Find where the given text appears and provide that cell's center as [X, Y] coordinate. 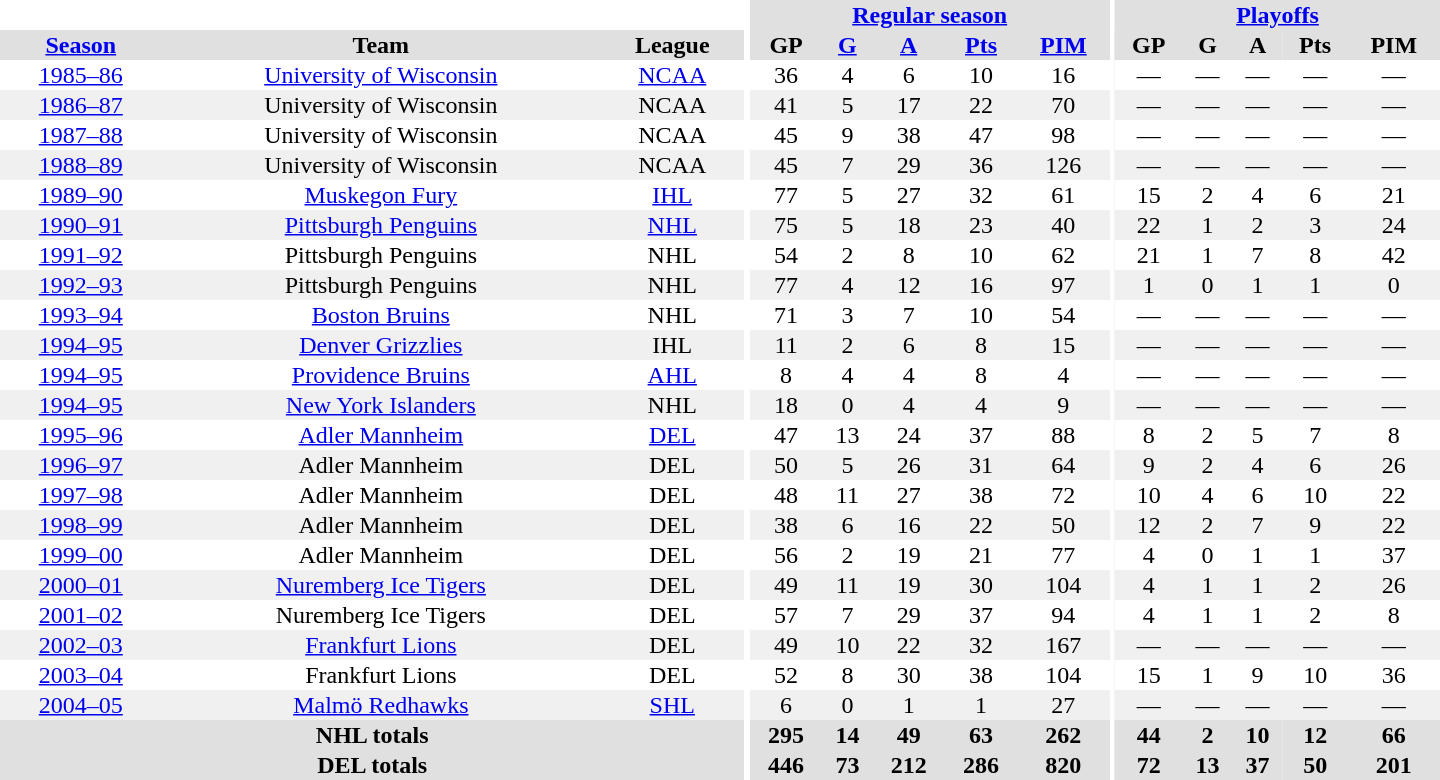
286 [981, 765]
1988–89 [81, 165]
Providence Bruins [382, 375]
17 [908, 105]
1996–97 [81, 465]
126 [1063, 165]
1992–93 [81, 285]
98 [1063, 135]
64 [1063, 465]
AHL [672, 375]
DEL totals [372, 765]
57 [786, 615]
SHL [672, 705]
Muskegon Fury [382, 195]
New York Islanders [382, 405]
42 [1394, 255]
1999–00 [81, 555]
2001–02 [81, 615]
31 [981, 465]
Season [81, 45]
295 [786, 735]
75 [786, 225]
167 [1063, 645]
NHL totals [372, 735]
1987–88 [81, 135]
1995–96 [81, 435]
Boston Bruins [382, 315]
820 [1063, 765]
1993–94 [81, 315]
Malmö Redhawks [382, 705]
1985–86 [81, 75]
212 [908, 765]
88 [1063, 435]
66 [1394, 735]
97 [1063, 285]
2000–01 [81, 585]
52 [786, 675]
41 [786, 105]
1989–90 [81, 195]
Denver Grizzlies [382, 345]
1991–92 [81, 255]
446 [786, 765]
1997–98 [81, 495]
14 [847, 735]
2002–03 [81, 645]
40 [1063, 225]
1998–99 [81, 525]
71 [786, 315]
48 [786, 495]
262 [1063, 735]
62 [1063, 255]
Regular season [930, 15]
2004–05 [81, 705]
201 [1394, 765]
23 [981, 225]
56 [786, 555]
63 [981, 735]
94 [1063, 615]
1986–87 [81, 105]
70 [1063, 105]
1990–91 [81, 225]
Playoffs [1278, 15]
League [672, 45]
Team [382, 45]
44 [1148, 735]
73 [847, 765]
2003–04 [81, 675]
61 [1063, 195]
